Pinpoint the cell where the given text exists, returning its (x, y) midpoint coordinate. 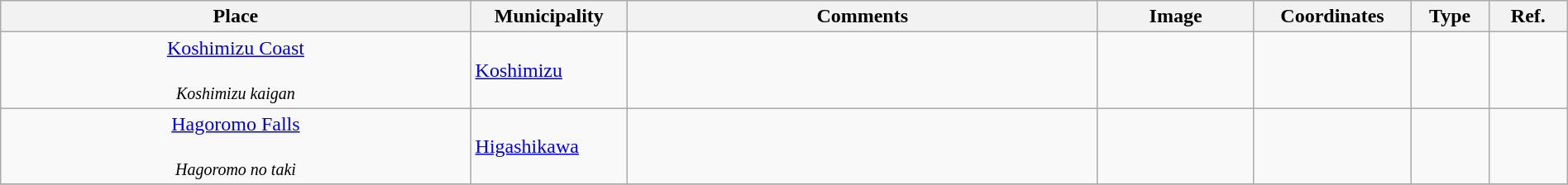
Ref. (1528, 17)
Municipality (549, 17)
Image (1176, 17)
Comments (863, 17)
Hagoromo FallsHagoromo no taki (236, 146)
Koshimizu (549, 70)
Koshimizu CoastKoshimizu kaigan (236, 70)
Place (236, 17)
Higashikawa (549, 146)
Type (1451, 17)
Coordinates (1331, 17)
